Scan for the cell matching the given text and deliver its (X, Y) coordinate at center. 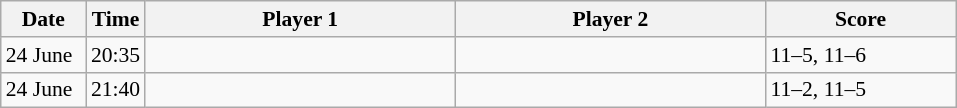
Time (116, 19)
Player 2 (610, 19)
Score (860, 19)
21:40 (116, 90)
Player 1 (300, 19)
Date (44, 19)
20:35 (116, 55)
11–2, 11–5 (860, 90)
11–5, 11–6 (860, 55)
